Return (x, y) of the center of cell containing provided text 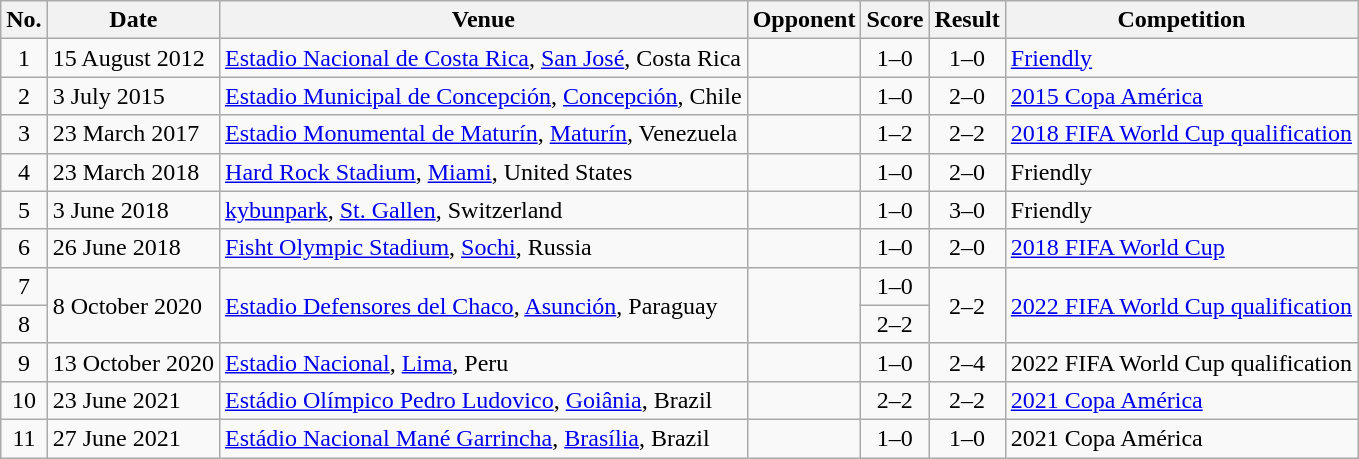
3 (24, 134)
7 (24, 286)
1–2 (895, 134)
6 (24, 248)
Score (895, 20)
23 March 2017 (133, 134)
2 (24, 96)
26 June 2018 (133, 248)
5 (24, 210)
Estádio Olímpico Pedro Ludovico, Goiânia, Brazil (484, 400)
13 October 2020 (133, 362)
Estadio Nacional, Lima, Peru (484, 362)
23 June 2021 (133, 400)
Estadio Nacional de Costa Rica, San José, Costa Rica (484, 58)
2–4 (967, 362)
23 March 2018 (133, 172)
11 (24, 438)
Competition (1181, 20)
Estádio Nacional Mané Garrincha, Brasília, Brazil (484, 438)
Estadio Municipal de Concepción, Concepción, Chile (484, 96)
Hard Rock Stadium, Miami, United States (484, 172)
Venue (484, 20)
No. (24, 20)
3–0 (967, 210)
10 (24, 400)
Estadio Monumental de Maturín, Maturín, Venezuela (484, 134)
3 June 2018 (133, 210)
15 August 2012 (133, 58)
kybunpark, St. Gallen, Switzerland (484, 210)
Result (967, 20)
27 June 2021 (133, 438)
8 October 2020 (133, 305)
2015 Copa América (1181, 96)
2018 FIFA World Cup (1181, 248)
Fisht Olympic Stadium, Sochi, Russia (484, 248)
Estadio Defensores del Chaco, Asunción, Paraguay (484, 305)
4 (24, 172)
8 (24, 324)
3 July 2015 (133, 96)
Opponent (804, 20)
1 (24, 58)
2018 FIFA World Cup qualification (1181, 134)
9 (24, 362)
Date (133, 20)
